Determine the (x, y) coordinate at the center of the cell enclosing the given text.  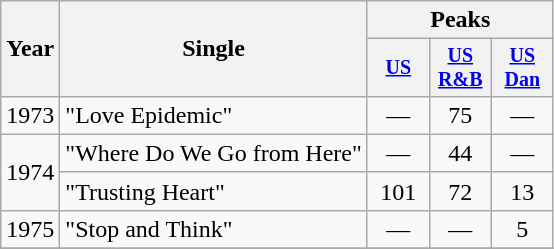
72 (460, 191)
US (398, 68)
Peaks (460, 20)
USR&B (460, 68)
"Where Do We Go from Here" (214, 153)
1975 (30, 229)
Single (214, 49)
USDan (522, 68)
"Love Epidemic" (214, 115)
"Stop and Think" (214, 229)
1973 (30, 115)
Year (30, 49)
13 (522, 191)
5 (522, 229)
44 (460, 153)
75 (460, 115)
1974 (30, 172)
"Trusting Heart" (214, 191)
101 (398, 191)
